Detect which cell encompasses the target text, then output its [X, Y] center coordinate. 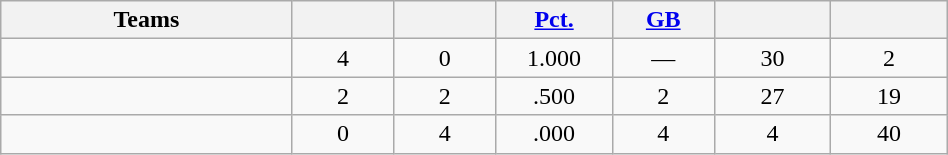
27 [772, 96]
.000 [554, 134]
.500 [554, 96]
1.000 [554, 58]
GB [663, 20]
30 [772, 58]
Pct. [554, 20]
19 [890, 96]
— [663, 58]
Teams [146, 20]
40 [890, 134]
